Output the [x, y] coordinate of the center of the cell containing the given text.  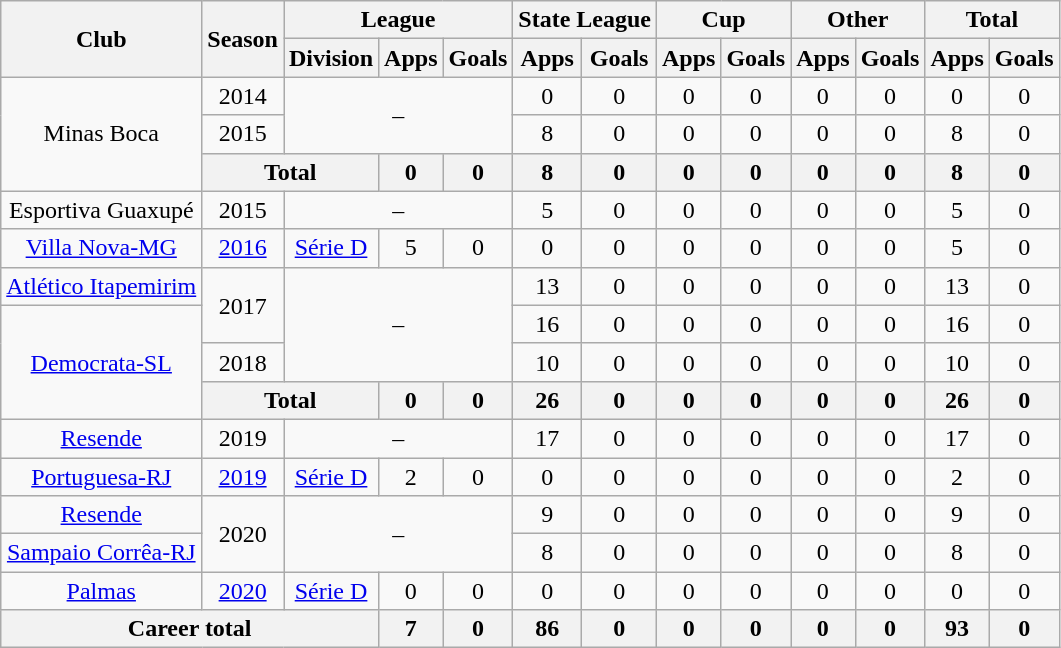
7 [411, 629]
2017 [243, 305]
Minas Boca [102, 134]
2014 [243, 96]
Club [102, 39]
Sampaio Corrêa-RJ [102, 553]
Esportiva Guaxupé [102, 210]
Division [332, 58]
Career total [190, 629]
Villa Nova-MG [102, 248]
Season [243, 39]
Other [858, 20]
State League [585, 20]
Palmas [102, 591]
Portuguesa-RJ [102, 477]
Cup [723, 20]
Democrata-SL [102, 362]
League [398, 20]
Atlético Itapemirim [102, 286]
86 [548, 629]
2018 [243, 362]
93 [957, 629]
2016 [243, 248]
